Scan for the cell matching the given text and deliver its (x, y) coordinate at center. 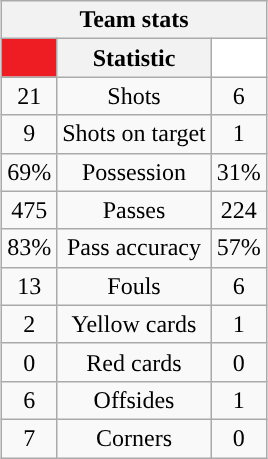
224 (238, 210)
Passes (134, 210)
Shots on target (134, 134)
Pass accuracy (134, 248)
Team stats (134, 20)
83% (30, 248)
Red cards (134, 362)
21 (30, 96)
Shots (134, 96)
Fouls (134, 286)
Yellow cards (134, 324)
Possession (134, 172)
Statistic (134, 58)
475 (30, 210)
Offsides (134, 400)
31% (238, 172)
9 (30, 134)
2 (30, 324)
7 (30, 438)
57% (238, 248)
69% (30, 172)
13 (30, 286)
Corners (134, 438)
